Capture the cell that displays the provided text and extract its (x, y) central coordinate. 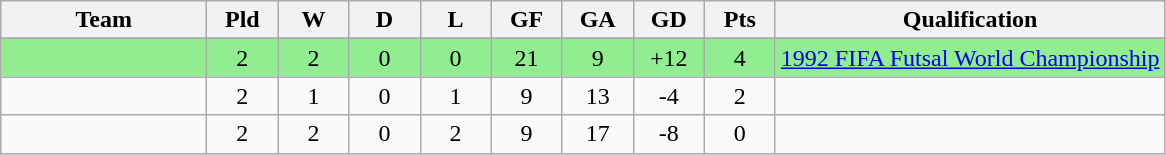
Pts (740, 20)
GF (526, 20)
Qualification (970, 20)
17 (598, 134)
GD (668, 20)
Team (104, 20)
4 (740, 58)
L (456, 20)
W (314, 20)
-8 (668, 134)
D (384, 20)
+12 (668, 58)
Pld (242, 20)
21 (526, 58)
1992 FIFA Futsal World Championship (970, 58)
-4 (668, 96)
GA (598, 20)
13 (598, 96)
